Scan for the cell matching the given text and deliver its [x, y] coordinate at center. 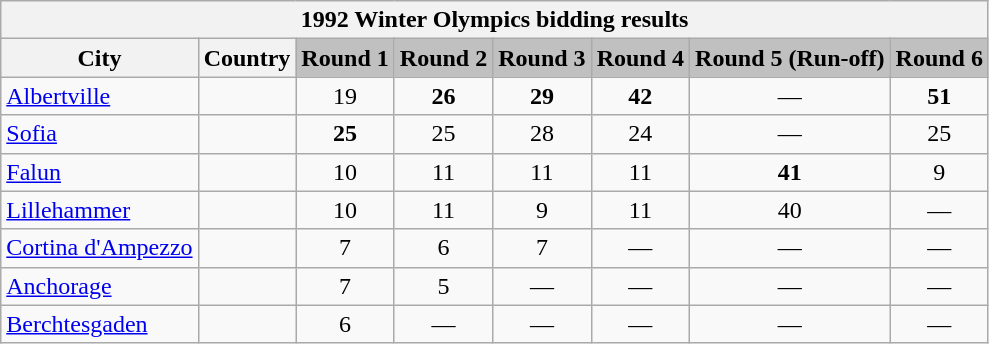
26 [443, 96]
29 [542, 96]
24 [640, 134]
Anchorage [100, 286]
Round 2 [443, 58]
Country [247, 58]
1992 Winter Olympics bidding results [495, 20]
51 [939, 96]
Round 3 [542, 58]
5 [443, 286]
Round 6 [939, 58]
Round 4 [640, 58]
Cortina d'Ampezzo [100, 248]
19 [345, 96]
Falun [100, 172]
Sofia [100, 134]
Lillehammer [100, 210]
42 [640, 96]
28 [542, 134]
Berchtesgaden [100, 324]
City [100, 58]
40 [790, 210]
Round 5 (Run-off) [790, 58]
Round 1 [345, 58]
Albertville [100, 96]
41 [790, 172]
